Return [x, y] of the center of cell containing provided text 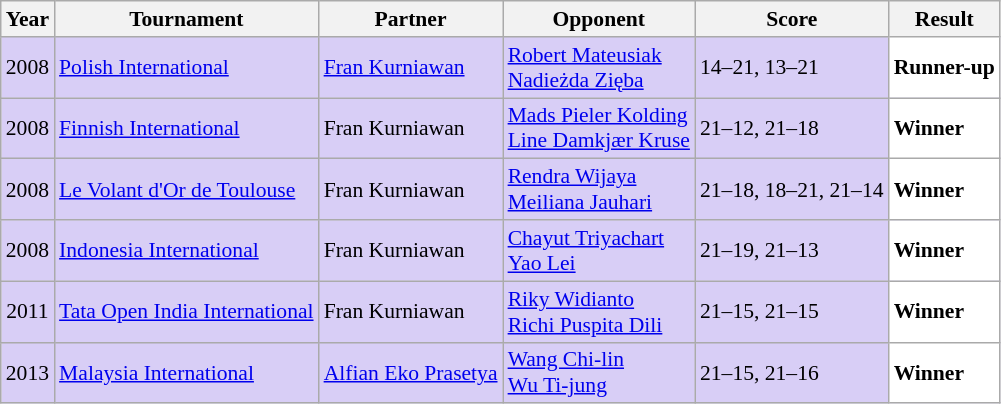
2011 [28, 312]
Alfian Eko Prasetya [411, 372]
Indonesia International [186, 250]
21–15, 21–15 [792, 312]
Year [28, 19]
Wang Chi-lin Wu Ti-jung [599, 372]
Result [944, 19]
Opponent [599, 19]
21–19, 21–13 [792, 250]
Partner [411, 19]
21–12, 21–18 [792, 128]
2013 [28, 372]
Runner-up [944, 68]
Malaysia International [186, 372]
14–21, 13–21 [792, 68]
Chayut Triyachart Yao Lei [599, 250]
Riky Widianto Richi Puspita Dili [599, 312]
Finnish International [186, 128]
Le Volant d'Or de Toulouse [186, 190]
Tournament [186, 19]
Rendra Wijaya Meiliana Jauhari [599, 190]
Mads Pieler Kolding Line Damkjær Kruse [599, 128]
Tata Open India International [186, 312]
21–18, 18–21, 21–14 [792, 190]
21–15, 21–16 [792, 372]
Robert Mateusiak Nadieżda Zięba [599, 68]
Polish International [186, 68]
Score [792, 19]
